Search for the cell housing the specified text and yield its [x, y] center coordinate. 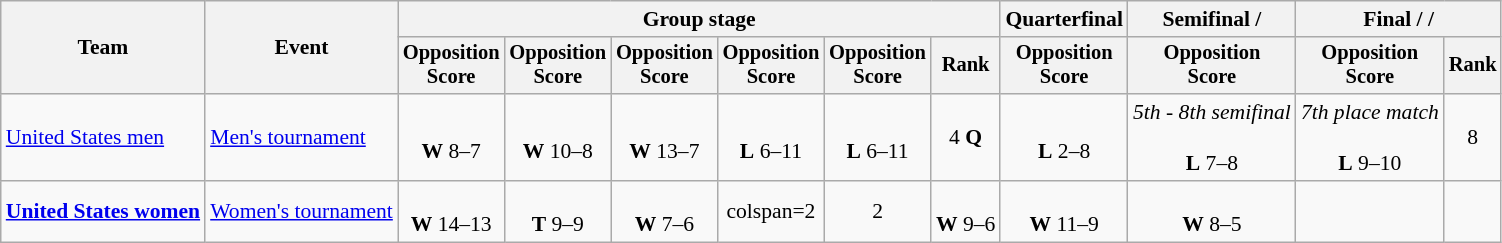
United States women [103, 212]
Quarterfinal [1064, 19]
Team [103, 48]
4 Q [966, 138]
2 [878, 212]
T 9–9 [558, 212]
W 14–13 [452, 212]
7th place matchL 9–10 [1370, 138]
5th - 8th semifinalL 7–8 [1212, 138]
colspan=2 [772, 212]
Final / / [1399, 19]
L 2–8 [1064, 138]
W 9–6 [966, 212]
W 10–8 [558, 138]
W 8–7 [452, 138]
W 13–7 [664, 138]
Group stage [699, 19]
Event [302, 48]
Men's tournament [302, 138]
United States men [103, 138]
W 7–6 [664, 212]
Semifinal / [1212, 19]
W 11–9 [1064, 212]
Women's tournament [302, 212]
W 8–5 [1212, 212]
8 [1473, 138]
